Determine the [X, Y] coordinate at the center of the cell enclosing the given text.  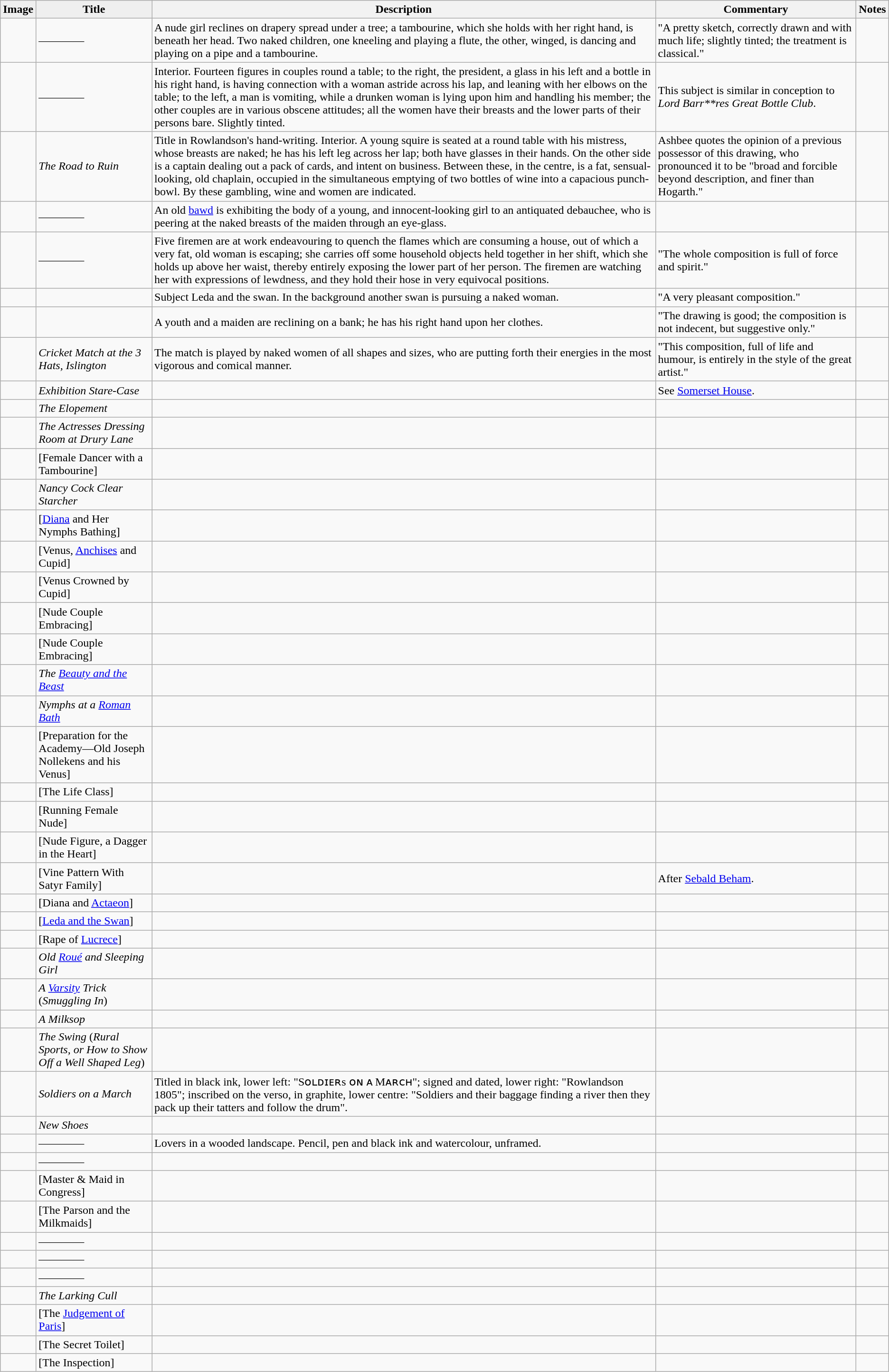
Image [18, 10]
Nymphs at a Roman Bath [94, 711]
[Vine Pattern With Satyr Family] [94, 878]
[Diana and Her Nymphs Bathing] [94, 525]
[Preparation for the Academy—Old Joseph Nollekens and his Venus] [94, 754]
The Larking Cull [94, 1296]
Old Roué and Sleeping Girl [94, 963]
A Milksop [94, 1019]
[The Inspection] [94, 1362]
[Nude Figure, a Dagger in the Heart] [94, 848]
[The Secret Toilet] [94, 1344]
Nancy Cock Clear Starcher [94, 495]
A youth and a maiden are reclining on a bank; he has his right hand upon her clothes. [404, 322]
Cricket Match at the 3 Hats, Islington [94, 359]
Commentary [756, 10]
Title [94, 10]
Soldiers on a March [94, 1094]
The match is played by naked women of all shapes and sizes, who are putting forth their energies in the most vigorous and comical manner. [404, 359]
New Shoes [94, 1125]
"The drawing is good; the composition is not indecent, but suggestive only." [756, 322]
[Rape of Lucrece] [94, 939]
Subject Leda and the swan. In the background another swan is pursuing a naked woman. [404, 297]
This subject is similar in conception to Lord Barr**res Great Bottle Club. [756, 97]
"A pretty sketch, correctly drawn and with much life; slightly tinted; the treatment is classical." [756, 40]
[The Life Class] [94, 792]
Exhibition Stare-Case [94, 390]
See Somerset House. [756, 390]
[Running Female Nude] [94, 816]
[Female Dancer with a Tambourine] [94, 464]
Notes [872, 10]
The Road to Ruin [94, 166]
"The whole composition is full of force and spirit." [756, 260]
[Master & Maid in Congress] [94, 1186]
[Venus, Anchises and Cupid] [94, 557]
[Leda and the Swan] [94, 921]
[The Parson and the Milkmaids] [94, 1217]
[Diana and Actaeon] [94, 903]
The Swing (Rural Sports, or How to Show Off a Well Shaped Leg) [94, 1050]
"A very pleasant composition." [756, 297]
The Elopement [94, 408]
After Sebald Beham. [756, 878]
"This composition, full of life and humour, is entirely in the style of the great artist." [756, 359]
The Beauty and the Beast [94, 680]
Lovers in a wooded landscape. Pencil, pen and black ink and watercolour, unframed. [404, 1143]
[The Judgement of Paris] [94, 1320]
The Actresses Dressing Room at Drury Lane [94, 432]
[Venus Crowned by Cupid] [94, 587]
Description [404, 10]
A Varsity Trick (Smuggling In) [94, 995]
